Capture the cell that displays the provided text and extract its (X, Y) central coordinate. 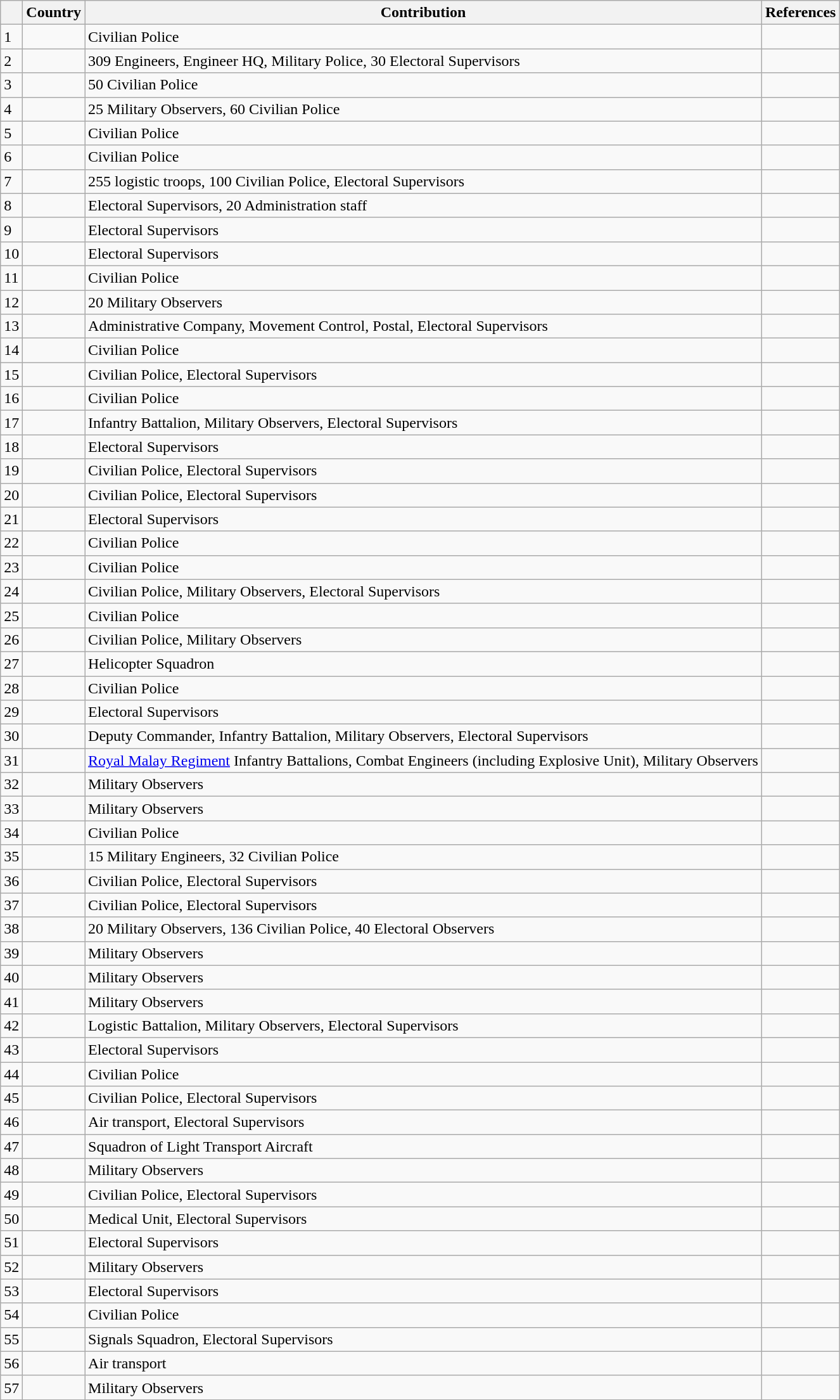
35 (11, 857)
References (801, 13)
37 (11, 905)
20 (11, 495)
Civilian Police, Military Observers, Electoral Supervisors (423, 591)
309 Engineers, Engineer HQ, Military Police, 30 Electoral Supervisors (423, 61)
40 (11, 977)
15 (11, 375)
51 (11, 1243)
56 (11, 1363)
45 (11, 1098)
18 (11, 447)
13 (11, 326)
2 (11, 61)
26 (11, 639)
8 (11, 205)
4 (11, 109)
Infantry Battalion, Military Observers, Electoral Supervisors (423, 423)
Administrative Company, Movement Control, Postal, Electoral Supervisors (423, 326)
9 (11, 229)
41 (11, 1001)
25 (11, 615)
32 (11, 785)
53 (11, 1291)
15 Military Engineers, 32 Civilian Police (423, 857)
Contribution (423, 13)
20 Military Observers (423, 302)
1 (11, 37)
46 (11, 1122)
29 (11, 712)
34 (11, 833)
31 (11, 761)
19 (11, 471)
Air transport (423, 1363)
54 (11, 1315)
5 (11, 133)
55 (11, 1339)
16 (11, 399)
49 (11, 1195)
Civilian Police, Military Observers (423, 639)
22 (11, 543)
42 (11, 1025)
Air transport, Electoral Supervisors (423, 1122)
Country (54, 13)
Logistic Battalion, Military Observers, Electoral Supervisors (423, 1025)
50 Civilian Police (423, 85)
39 (11, 953)
28 (11, 688)
47 (11, 1146)
50 (11, 1219)
38 (11, 929)
12 (11, 302)
52 (11, 1267)
17 (11, 423)
33 (11, 809)
Squadron of Light Transport Aircraft (423, 1146)
24 (11, 591)
14 (11, 350)
27 (11, 664)
11 (11, 278)
30 (11, 736)
Medical Unit, Electoral Supervisors (423, 1219)
25 Military Observers, 60 Civilian Police (423, 109)
44 (11, 1074)
48 (11, 1171)
36 (11, 881)
Royal Malay Regiment Infantry Battalions, Combat Engineers (including Explosive Unit), Military Observers (423, 761)
Electoral Supervisors, 20 Administration staff (423, 205)
Signals Squadron, Electoral Supervisors (423, 1339)
43 (11, 1050)
255 logistic troops, 100 Civilian Police, Electoral Supervisors (423, 181)
23 (11, 567)
7 (11, 181)
57 (11, 1387)
21 (11, 519)
10 (11, 254)
3 (11, 85)
6 (11, 157)
20 Military Observers, 136 Civilian Police, 40 Electoral Observers (423, 929)
Helicopter Squadron (423, 664)
Deputy Commander, Infantry Battalion, Military Observers, Electoral Supervisors (423, 736)
